Identify which cell holds the provided text, then report its (x, y) central coordinate. 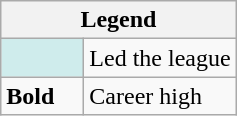
Led the league (160, 58)
Legend (118, 20)
Career high (160, 96)
Bold (42, 96)
